Return (X, Y) of the center of cell containing provided text 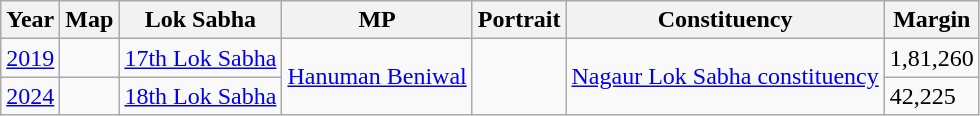
Map (90, 20)
17th Lok Sabha (200, 58)
Portrait (519, 20)
2024 (30, 96)
Hanuman Beniwal (377, 77)
Constituency (725, 20)
42,225 (932, 96)
2019 (30, 58)
Margin (932, 20)
MP (377, 20)
Lok Sabha (200, 20)
18th Lok Sabha (200, 96)
Nagaur Lok Sabha constituency (725, 77)
Year (30, 20)
1,81,260 (932, 58)
